Capture the cell that displays the provided text and extract its (X, Y) central coordinate. 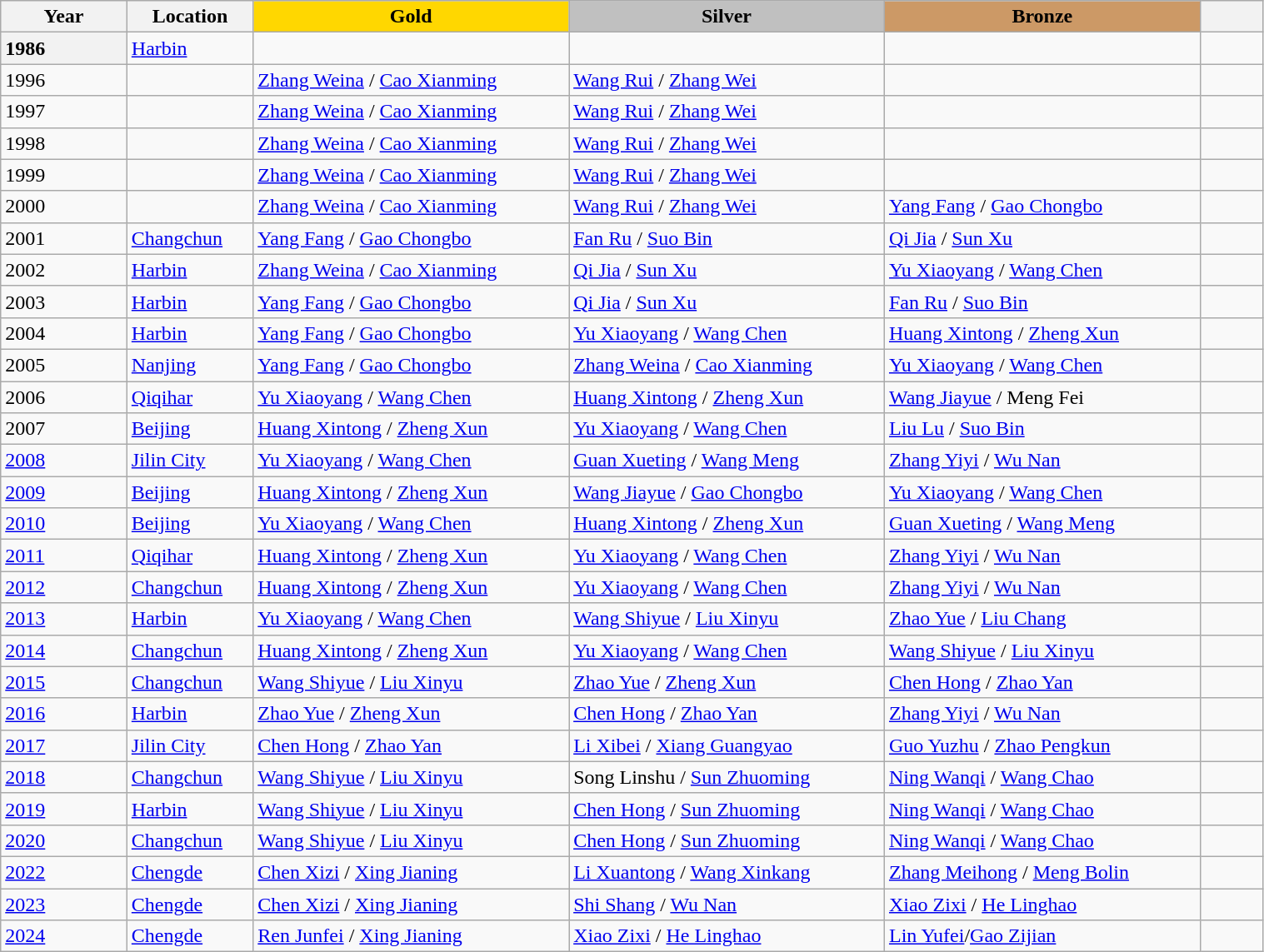
2012 (64, 587)
2006 (64, 397)
Li Xuantong / Wang Xinkang (727, 872)
Lin Yufei/Gao Zijian (1042, 936)
2001 (64, 238)
1999 (64, 175)
2014 (64, 650)
1997 (64, 112)
2002 (64, 270)
2008 (64, 461)
Nanjing (190, 365)
2010 (64, 524)
1996 (64, 80)
Zhang Meihong / Meng Bolin (1042, 872)
2024 (64, 936)
1998 (64, 143)
2023 (64, 904)
2011 (64, 556)
Location (190, 17)
2015 (64, 682)
Gold (412, 17)
Li Xibei / Xiang Guangyao (727, 745)
Ren Junfei / Xing Jianing (412, 936)
Bronze (1042, 17)
Guo Yuzhu / Zhao Pengkun (1042, 745)
2022 (64, 872)
Shi Shang / Wu Nan (727, 904)
2018 (64, 777)
Song Linshu / Sun Zhuoming (727, 777)
2009 (64, 492)
Year (64, 17)
Silver (727, 17)
2016 (64, 714)
Liu Lu / Suo Bin (1042, 429)
Zhao Yue / Liu Chang (1042, 619)
2003 (64, 302)
2013 (64, 619)
Wang Jiayue / Gao Chongbo (727, 492)
2007 (64, 429)
1986 (64, 48)
2005 (64, 365)
2000 (64, 207)
2017 (64, 745)
Wang Jiayue / Meng Fei (1042, 397)
2004 (64, 333)
2020 (64, 840)
2019 (64, 809)
